Determine the (X, Y) coordinate at the center of the cell enclosing the given text.  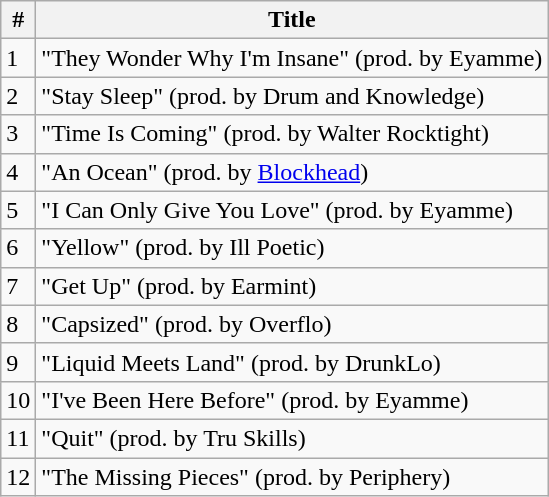
8 (18, 324)
11 (18, 438)
12 (18, 477)
5 (18, 210)
"An Ocean" (prod. by Blockhead) (292, 172)
"Time Is Coming" (prod. by Walter Rocktight) (292, 134)
Title (292, 20)
4 (18, 172)
"The Missing Pieces" (prod. by Periphery) (292, 477)
"They Wonder Why I'm Insane" (prod. by Eyamme) (292, 58)
"I Can Only Give You Love" (prod. by Eyamme) (292, 210)
7 (18, 286)
"Stay Sleep" (prod. by Drum and Knowledge) (292, 96)
3 (18, 134)
"Capsized" (prod. by Overflo) (292, 324)
"Liquid Meets Land" (prod. by DrunkLo) (292, 362)
"Yellow" (prod. by Ill Poetic) (292, 248)
10 (18, 400)
9 (18, 362)
1 (18, 58)
"Quit" (prod. by Tru Skills) (292, 438)
6 (18, 248)
# (18, 20)
"I've Been Here Before" (prod. by Eyamme) (292, 400)
"Get Up" (prod. by Earmint) (292, 286)
2 (18, 96)
